Capture the cell that displays the provided text and extract its (X, Y) central coordinate. 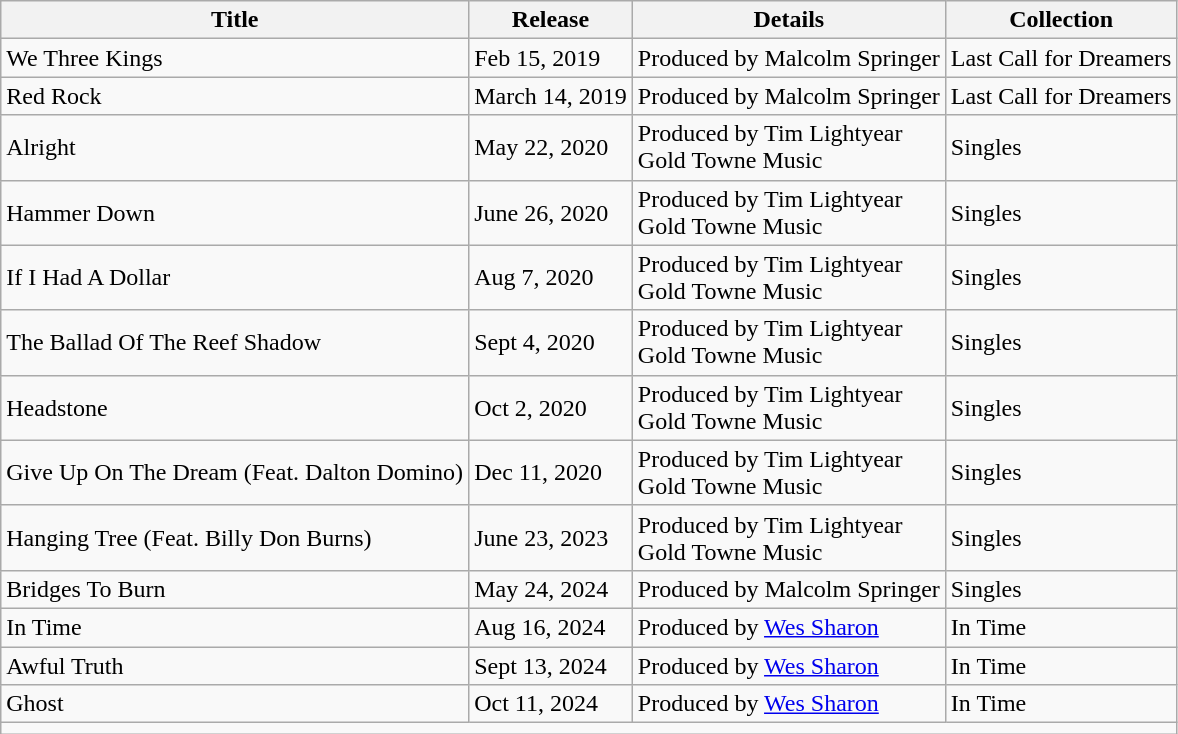
March 14, 2019 (551, 96)
Details (788, 20)
May 24, 2024 (551, 589)
Collection (1061, 20)
Awful Truth (235, 665)
Sept 4, 2020 (551, 342)
We Three Kings (235, 58)
The Ballad Of The Reef Shadow (235, 342)
If I Had A Dollar (235, 278)
Sept 13, 2024 (551, 665)
Oct 11, 2024 (551, 704)
Red Rock (235, 96)
May 22, 2020 (551, 148)
Hammer Down (235, 212)
Dec 11, 2020 (551, 472)
Ghost (235, 704)
Aug 16, 2024 (551, 627)
Hanging Tree (Feat. Billy Don Burns) (235, 538)
Bridges To Burn (235, 589)
June 23, 2023 (551, 538)
Oct 2, 2020 (551, 408)
Give Up On The Dream (Feat. Dalton Domino) (235, 472)
Alright (235, 148)
June 26, 2020 (551, 212)
Aug 7, 2020 (551, 278)
Release (551, 20)
Headstone (235, 408)
Title (235, 20)
Feb 15, 2019 (551, 58)
